Capture the cell that displays the provided text and extract its [x, y] central coordinate. 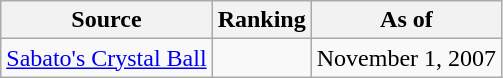
Sabato's Crystal Ball [106, 58]
November 1, 2007 [406, 58]
Source [106, 20]
Ranking [262, 20]
As of [406, 20]
